For the text-containing cell, return its midpoint in (X, Y) coordinate format. 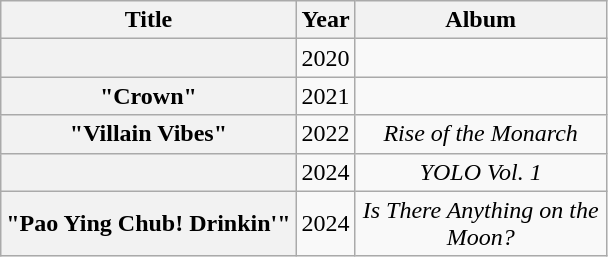
Year (326, 20)
Is There Anything on the Moon? (480, 224)
"Crown" (148, 96)
2021 (326, 96)
2022 (326, 134)
"Villain Vibes" (148, 134)
YOLO Vol. 1 (480, 172)
"Pao Ying Chub! Drinkin'" (148, 224)
2020 (326, 58)
Title (148, 20)
Album (480, 20)
Rise of the Monarch (480, 134)
